Extract the (X, Y) coordinate from the center of the cell holding the provided text.  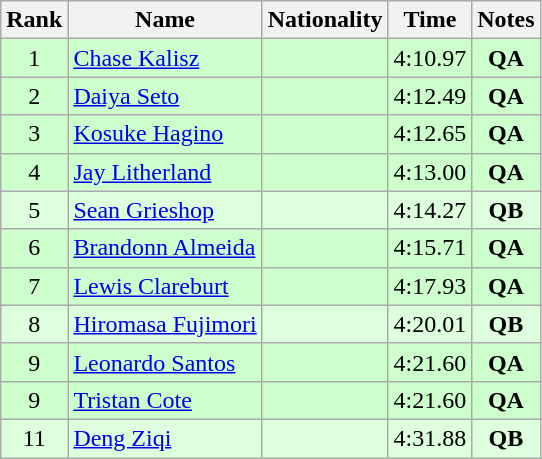
5 (34, 210)
Lewis Clareburt (165, 286)
4:13.00 (430, 172)
4:12.65 (430, 134)
Nationality (325, 20)
3 (34, 134)
Brandonn Almeida (165, 248)
11 (34, 438)
Notes (506, 20)
1 (34, 58)
8 (34, 324)
2 (34, 96)
Name (165, 20)
4:15.71 (430, 248)
Kosuke Hagino (165, 134)
Chase Kalisz (165, 58)
Sean Grieshop (165, 210)
Deng Ziqi (165, 438)
4:14.27 (430, 210)
Rank (34, 20)
4:10.97 (430, 58)
4:20.01 (430, 324)
Daiya Seto (165, 96)
7 (34, 286)
4:12.49 (430, 96)
Hiromasa Fujimori (165, 324)
Leonardo Santos (165, 362)
Time (430, 20)
4 (34, 172)
4:31.88 (430, 438)
6 (34, 248)
Tristan Cote (165, 400)
4:17.93 (430, 286)
Jay Litherland (165, 172)
